Detect which cell encompasses the target text, then output its (X, Y) center coordinate. 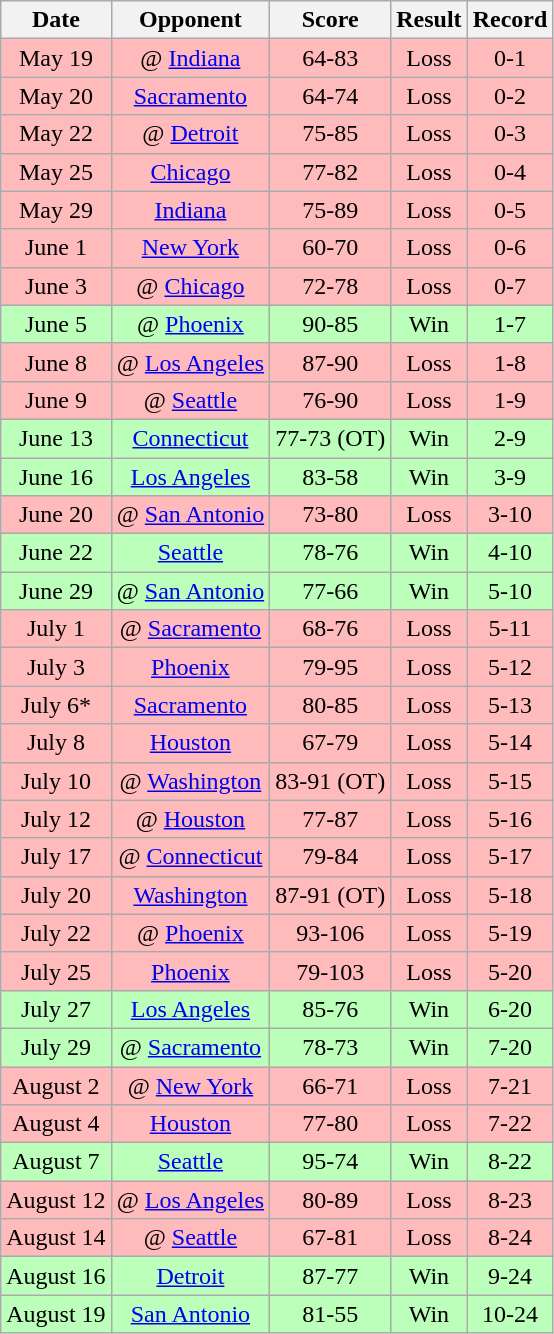
77-73 (OT) (330, 438)
4-10 (510, 553)
@ New York (190, 1085)
78-73 (330, 1047)
5-19 (510, 933)
Record (510, 20)
73-80 (330, 515)
77-80 (330, 1124)
5-14 (510, 743)
80-89 (330, 1200)
64-83 (330, 58)
60-70 (330, 248)
80-85 (330, 705)
67-79 (330, 743)
8-24 (510, 1238)
83-91 (OT) (330, 781)
79-84 (330, 857)
July 27 (56, 1009)
July 20 (56, 895)
79-103 (330, 971)
5-16 (510, 819)
1-9 (510, 400)
May 20 (56, 96)
July 1 (56, 629)
5-20 (510, 971)
3-10 (510, 515)
5-10 (510, 591)
1-7 (510, 324)
0-3 (510, 134)
August 12 (56, 1200)
June 13 (56, 438)
6-20 (510, 1009)
5-12 (510, 667)
June 20 (56, 515)
83-58 (330, 477)
7-21 (510, 1085)
64-74 (330, 96)
May 25 (56, 172)
3-9 (510, 477)
77-87 (330, 819)
1-8 (510, 362)
Chicago (190, 172)
June 3 (56, 286)
New York (190, 248)
August 16 (56, 1276)
81-55 (330, 1314)
Result (429, 20)
June 16 (56, 477)
8-23 (510, 1200)
77-82 (330, 172)
May 29 (56, 210)
@ Indiana (190, 58)
July 3 (56, 667)
0-4 (510, 172)
July 17 (56, 857)
August 14 (56, 1238)
July 8 (56, 743)
August 2 (56, 1085)
August 4 (56, 1124)
95-74 (330, 1162)
@ Houston (190, 819)
0-1 (510, 58)
5-17 (510, 857)
Date (56, 20)
San Antonio (190, 1314)
87-90 (330, 362)
June 1 (56, 248)
Opponent (190, 20)
May 19 (56, 58)
75-89 (330, 210)
Detroit (190, 1276)
June 29 (56, 591)
85-76 (330, 1009)
7-20 (510, 1047)
0-5 (510, 210)
0-6 (510, 248)
July 25 (56, 971)
66-71 (330, 1085)
Score (330, 20)
8-22 (510, 1162)
July 29 (56, 1047)
0-2 (510, 96)
@ Washington (190, 781)
77-66 (330, 591)
August 7 (56, 1162)
Connecticut (190, 438)
@ Connecticut (190, 857)
@ Detroit (190, 134)
68-76 (330, 629)
5-11 (510, 629)
June 8 (56, 362)
0-7 (510, 286)
July 10 (56, 781)
@ Chicago (190, 286)
87-77 (330, 1276)
10-24 (510, 1314)
93-106 (330, 933)
June 22 (56, 553)
July 22 (56, 933)
9-24 (510, 1276)
7-22 (510, 1124)
May 22 (56, 134)
67-81 (330, 1238)
Washington (190, 895)
90-85 (330, 324)
June 9 (56, 400)
August 19 (56, 1314)
June 5 (56, 324)
July 12 (56, 819)
5-15 (510, 781)
78-76 (330, 553)
72-78 (330, 286)
2-9 (510, 438)
Indiana (190, 210)
87-91 (OT) (330, 895)
5-13 (510, 705)
July 6* (56, 705)
76-90 (330, 400)
75-85 (330, 134)
79-95 (330, 667)
5-18 (510, 895)
